Capture the cell that displays the provided text and extract its [x, y] central coordinate. 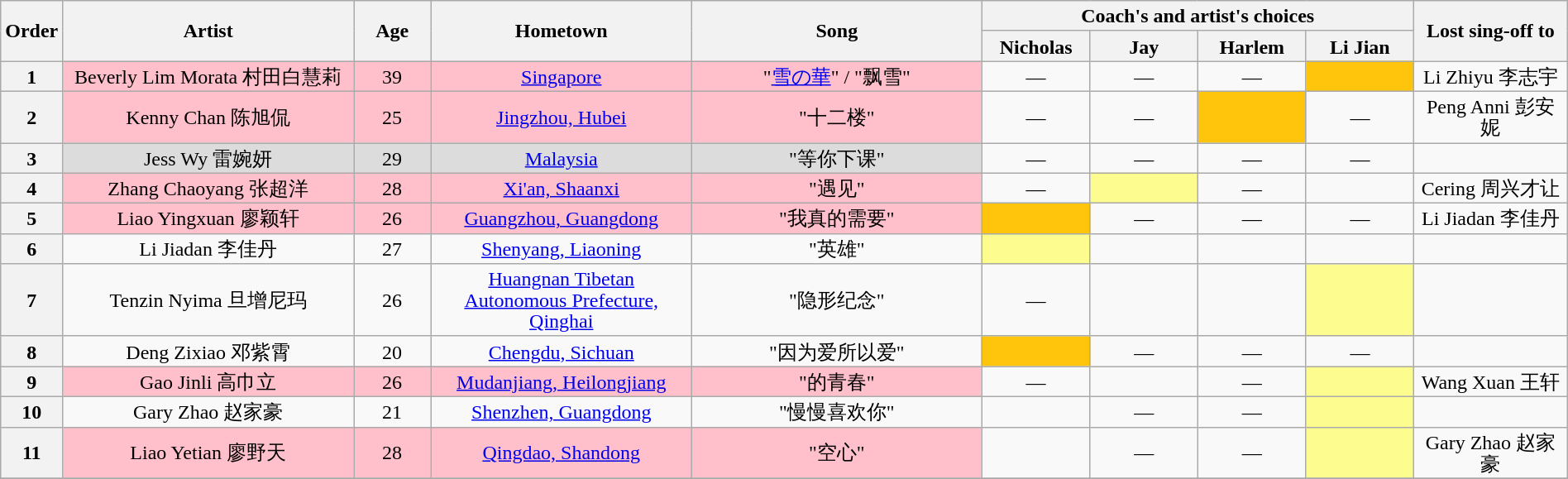
9 [31, 382]
Order [31, 31]
Gao Jinli 高巾立 [208, 382]
"十二楼" [837, 117]
Guangzhou, Guangdong [562, 218]
Qingdao, Shandong [562, 453]
25 [392, 117]
Singapore [562, 76]
Harlem [1252, 46]
Li Zhiyu 李志宇 [1490, 76]
Tenzin Nyima 旦增尼玛 [208, 300]
"我真的需要" [837, 218]
"因为爱所以爱" [837, 351]
Nicholas [1036, 46]
Liao Yingxuan 廖颖轩 [208, 218]
Jingzhou, Hubei [562, 117]
Jess Wy 雷婉妍 [208, 157]
10 [31, 412]
11 [31, 453]
"英雄" [837, 248]
Zhang Chaoyang 张超洋 [208, 189]
Lost sing-off to [1490, 31]
6 [31, 248]
Cering 周兴才让 [1490, 189]
Shenzhen, Guangdong [562, 412]
Age [392, 31]
Artist [208, 31]
Chengdu, Sichuan [562, 351]
Huangnan Tibetan Autonomous Prefecture, Qinghai [562, 300]
Malaysia [562, 157]
5 [31, 218]
29 [392, 157]
20 [392, 351]
Mudanjiang, Heilongjiang [562, 382]
Kenny Chan 陈旭侃 [208, 117]
Shenyang, Liaoning [562, 248]
4 [31, 189]
7 [31, 300]
"的青春" [837, 382]
Jay [1144, 46]
Beverly Lim Morata 村田白慧莉 [208, 76]
Li Jian [1360, 46]
2 [31, 117]
Liao Yetian 廖野天 [208, 453]
"隐形纪念" [837, 300]
Deng Zixiao 邓紫霄 [208, 351]
Coach's and artist's choices [1198, 17]
39 [392, 76]
21 [392, 412]
Peng Anni 彭安妮 [1490, 117]
Song [837, 31]
"空心" [837, 453]
8 [31, 351]
"等你下课" [837, 157]
"慢慢喜欢你" [837, 412]
Hometown [562, 31]
"遇见" [837, 189]
Wang Xuan 王轩 [1490, 382]
27 [392, 248]
"雪の華" / "飘雪" [837, 76]
1 [31, 76]
Xi'an, Shaanxi [562, 189]
3 [31, 157]
